Locate the cell with the specified text and output its [X, Y] center coordinate. 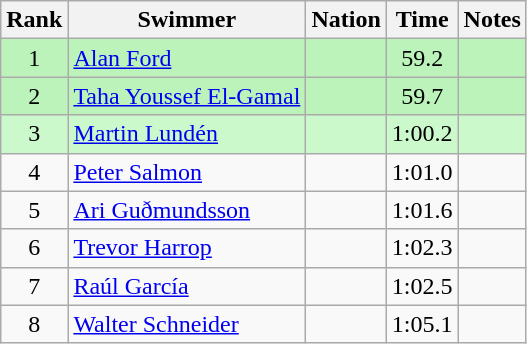
Walter Schneider [187, 324]
Time [422, 20]
8 [34, 324]
59.7 [422, 96]
6 [34, 248]
1:00.2 [422, 134]
2 [34, 96]
7 [34, 286]
1:02.5 [422, 286]
Nation [346, 20]
1:05.1 [422, 324]
Peter Salmon [187, 172]
Martin Lundén [187, 134]
1:01.0 [422, 172]
1 [34, 58]
1:02.3 [422, 248]
Taha Youssef El-Gamal [187, 96]
59.2 [422, 58]
Notes [492, 20]
Rank [34, 20]
5 [34, 210]
Raúl García [187, 286]
Trevor Harrop [187, 248]
1:01.6 [422, 210]
Alan Ford [187, 58]
Ari Guðmundsson [187, 210]
Swimmer [187, 20]
4 [34, 172]
3 [34, 134]
